Identify which cell holds the provided text, then report its (x, y) central coordinate. 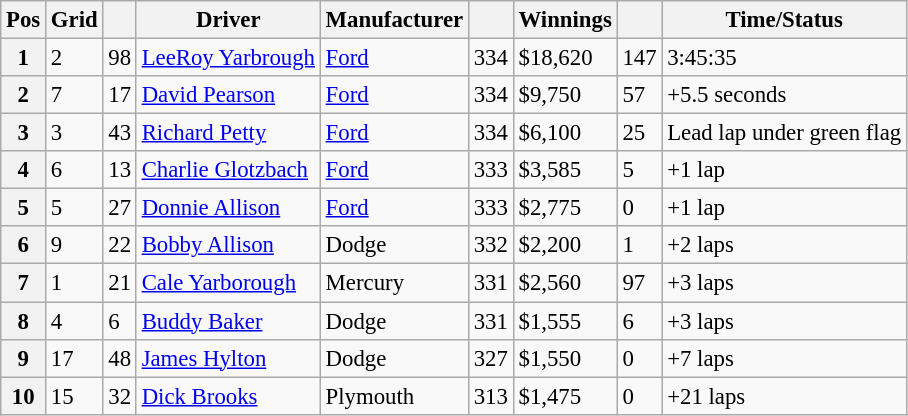
$6,100 (565, 133)
$2,775 (565, 208)
43 (120, 133)
David Pearson (228, 95)
332 (490, 245)
313 (490, 396)
22 (120, 245)
Manufacturer (394, 20)
LeeRoy Yarbrough (228, 58)
$9,750 (565, 95)
$3,585 (565, 170)
21 (120, 283)
Plymouth (394, 396)
27 (120, 208)
Lead lap under green flag (784, 133)
15 (74, 396)
Pos (24, 20)
32 (120, 396)
Driver (228, 20)
Dick Brooks (228, 396)
$1,555 (565, 321)
Bobby Allison (228, 245)
$1,550 (565, 358)
Donnie Allison (228, 208)
10 (24, 396)
97 (640, 283)
+5.5 seconds (784, 95)
Cale Yarborough (228, 283)
+7 laps (784, 358)
48 (120, 358)
Richard Petty (228, 133)
Charlie Glotzbach (228, 170)
Time/Status (784, 20)
327 (490, 358)
Mercury (394, 283)
James Hylton (228, 358)
147 (640, 58)
25 (640, 133)
Grid (74, 20)
Winnings (565, 20)
57 (640, 95)
13 (120, 170)
8 (24, 321)
$2,560 (565, 283)
Buddy Baker (228, 321)
98 (120, 58)
+2 laps (784, 245)
+21 laps (784, 396)
$18,620 (565, 58)
$2,200 (565, 245)
3:45:35 (784, 58)
$1,475 (565, 396)
